Determine the (X, Y) coordinate at the center of the cell enclosing the given text.  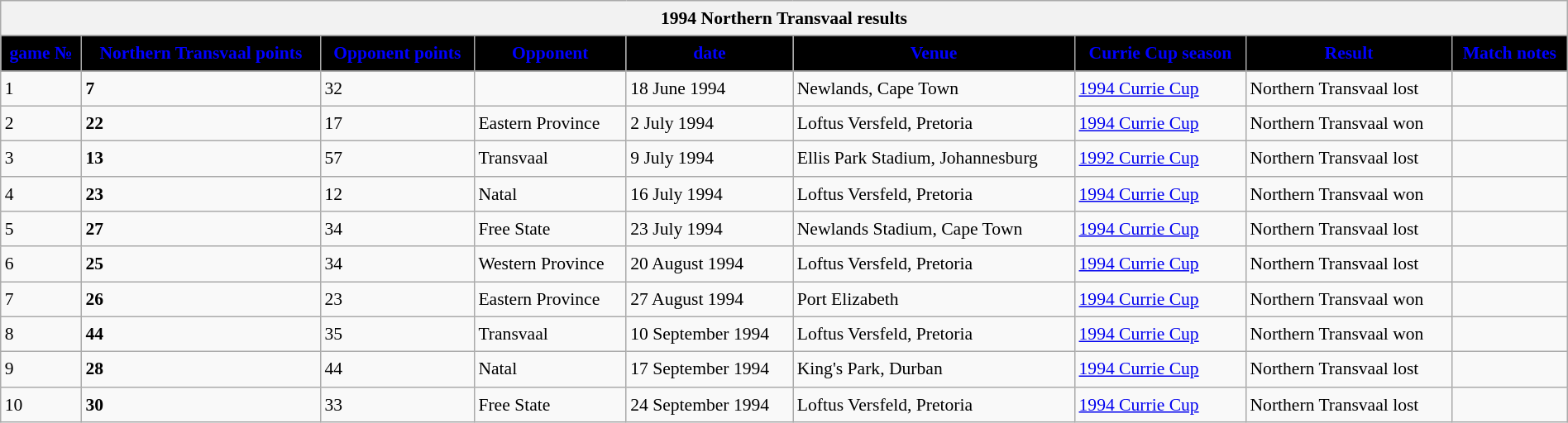
26 (202, 299)
Newlands Stadium, Cape Town (935, 230)
13 (202, 159)
2 July 1994 (710, 124)
22 (202, 124)
18 June 1994 (710, 89)
Ellis Park Stadium, Johannesburg (935, 159)
Result (1348, 55)
35 (397, 335)
King's Park, Durban (935, 370)
date (710, 55)
23 July 1994 (710, 230)
10 (41, 405)
33 (397, 405)
9 (41, 370)
25 (202, 264)
4 (41, 195)
Match notes (1509, 55)
6 (41, 264)
30 (202, 405)
17 September 1994 (710, 370)
game № (41, 55)
8 (41, 335)
Opponent points (397, 55)
16 July 1994 (710, 195)
57 (397, 159)
5 (41, 230)
32 (397, 89)
Currie Cup season (1159, 55)
1994 Northern Transvaal results (784, 18)
Western Province (550, 264)
Venue (935, 55)
27 August 1994 (710, 299)
Port Elizabeth (935, 299)
20 August 1994 (710, 264)
Opponent (550, 55)
10 September 1994 (710, 335)
2 (41, 124)
9 July 1994 (710, 159)
17 (397, 124)
12 (397, 195)
1 (41, 89)
Northern Transvaal points (202, 55)
28 (202, 370)
24 September 1994 (710, 405)
27 (202, 230)
3 (41, 159)
1992 Currie Cup (1159, 159)
Newlands, Cape Town (935, 89)
